Output the (x, y) coordinate of the center of the cell containing the given text.  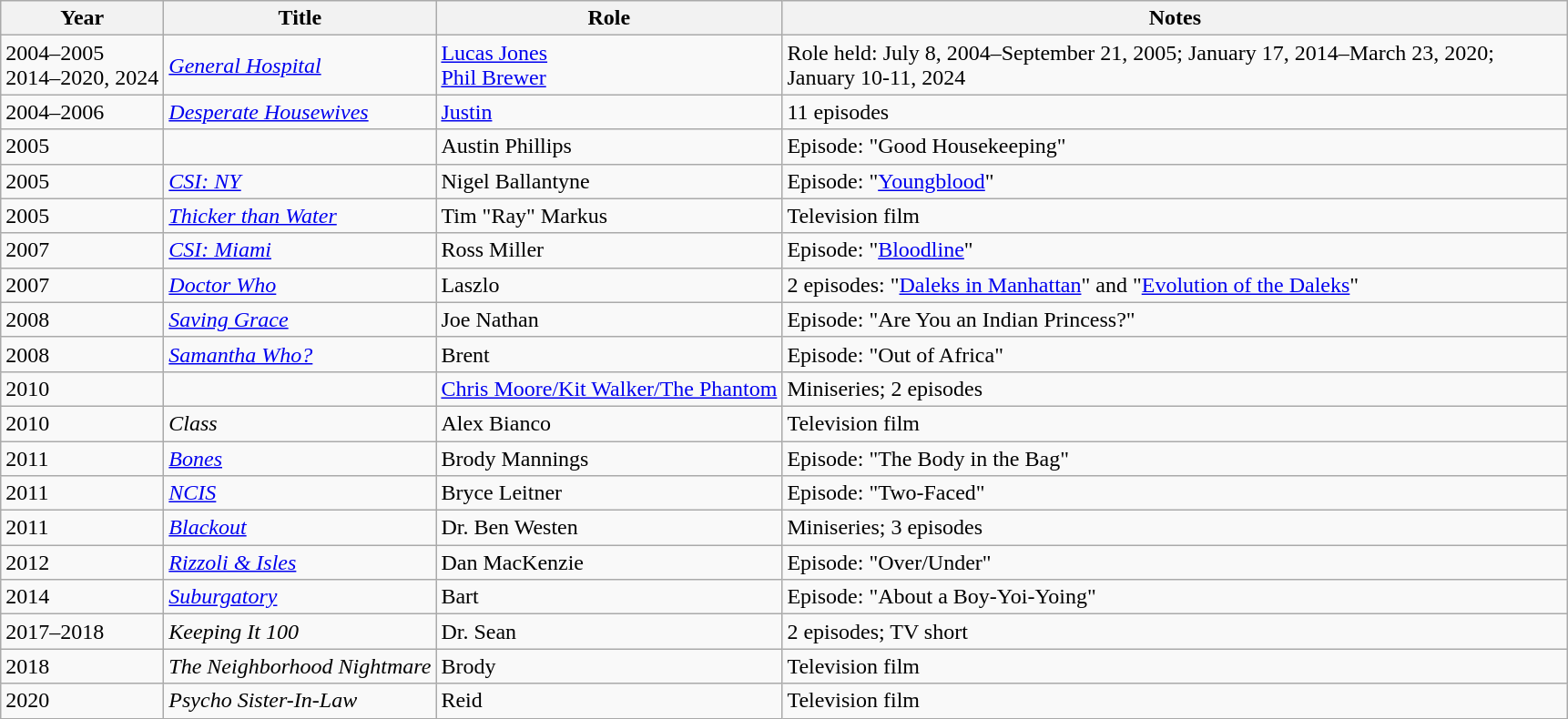
Ross Miller (609, 250)
Samantha Who? (300, 354)
Joe Nathan (609, 319)
Rizzoli & Isles (300, 562)
Title (300, 18)
Bones (300, 458)
2004–20052014–2020, 2024 (82, 66)
Lucas JonesPhil Brewer (609, 66)
Episode: "Two-Faced" (1175, 493)
Nigel Ballantyne (609, 181)
Dan MacKenzie (609, 562)
Suburgatory (300, 597)
2018 (82, 666)
Brent (609, 354)
2 episodes; TV short (1175, 632)
Laszlo (609, 285)
Episode: "Bloodline" (1175, 250)
Blackout (300, 528)
Psycho Sister-In-Law (300, 701)
Bryce Leitner (609, 493)
Reid (609, 701)
Miniseries; 3 episodes (1175, 528)
2020 (82, 701)
Brody (609, 666)
Notes (1175, 18)
Alex Bianco (609, 423)
Brody Mannings (609, 458)
2014 (82, 597)
Miniseries; 2 episodes (1175, 389)
Episode: "The Body in the Bag" (1175, 458)
Desperate Housewives (300, 112)
2017–2018 (82, 632)
Bart (609, 597)
Keeping It 100 (300, 632)
2 episodes: "Daleks in Manhattan" and "Evolution of the Daleks" (1175, 285)
Dr. Ben Westen (609, 528)
CSI: Miami (300, 250)
Episode: "Are You an Indian Princess?" (1175, 319)
General Hospital (300, 66)
2004–2006 (82, 112)
NCIS (300, 493)
Role held: July 8, 2004–September 21, 2005; January 17, 2014–March 23, 2020; January 10-11, 2024 (1175, 66)
11 episodes (1175, 112)
Episode: "Over/Under" (1175, 562)
Episode: "Youngblood" (1175, 181)
2012 (82, 562)
Austin Phillips (609, 147)
Episode: "Out of Africa" (1175, 354)
CSI: NY (300, 181)
Year (82, 18)
Class (300, 423)
Justin (609, 112)
Chris Moore/Kit Walker/The Phantom (609, 389)
Episode: "About a Boy-Yoi-Yoing" (1175, 597)
Thicker than Water (300, 216)
Doctor Who (300, 285)
Episode: "Good Housekeeping" (1175, 147)
Saving Grace (300, 319)
Role (609, 18)
Tim "Ray" Markus (609, 216)
Dr. Sean (609, 632)
The Neighborhood Nightmare (300, 666)
